Capture the cell that displays the provided text and extract its [x, y] central coordinate. 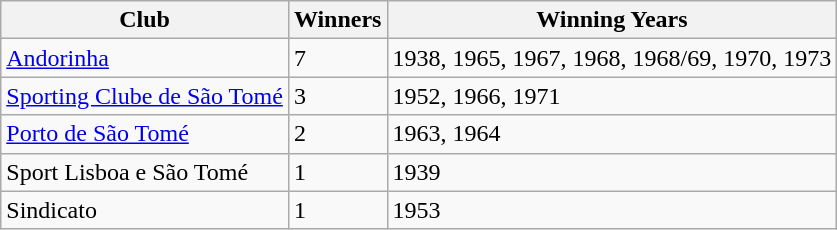
3 [338, 96]
Club [145, 20]
7 [338, 58]
Winners [338, 20]
1939 [612, 172]
1953 [612, 210]
Sporting Clube de São Tomé [145, 96]
1952, 1966, 1971 [612, 96]
Porto de São Tomé [145, 134]
1963, 1964 [612, 134]
Winning Years [612, 20]
Sindicato [145, 210]
1938, 1965, 1967, 1968, 1968/69, 1970, 1973 [612, 58]
2 [338, 134]
Andorinha [145, 58]
Sport Lisboa e São Tomé [145, 172]
